Extract the [x, y] coordinate from the center of the cell holding the provided text.  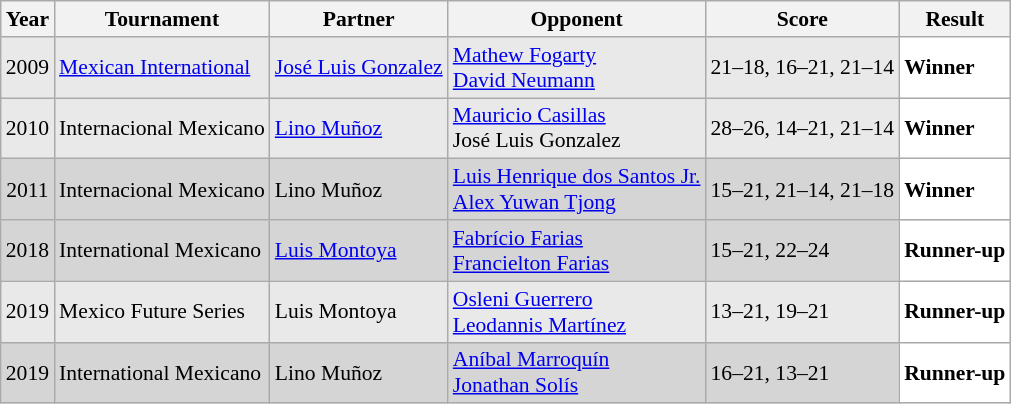
Year [28, 19]
28–26, 14–21, 21–14 [803, 128]
Opponent [577, 19]
Tournament [162, 19]
Mathew Fogarty David Neumann [577, 68]
21–18, 16–21, 21–14 [803, 68]
Result [954, 19]
Mexico Future Series [162, 312]
2011 [28, 190]
13–21, 19–21 [803, 312]
2010 [28, 128]
2009 [28, 68]
15–21, 22–24 [803, 250]
2018 [28, 250]
Mauricio Casillas José Luis Gonzalez [577, 128]
Aníbal Marroquín Jonathan Solís [577, 372]
Mexican International [162, 68]
Luis Henrique dos Santos Jr. Alex Yuwan Tjong [577, 190]
16–21, 13–21 [803, 372]
José Luis Gonzalez [359, 68]
Partner [359, 19]
Score [803, 19]
Osleni Guerrero Leodannis Martínez [577, 312]
15–21, 21–14, 21–18 [803, 190]
Fabrício Farias Francielton Farias [577, 250]
